Return [x, y] of the center of cell containing provided text 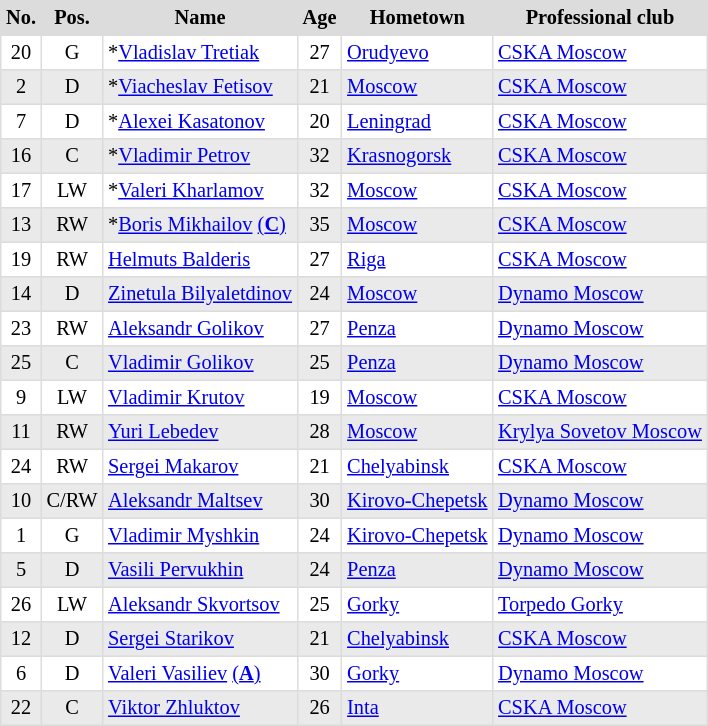
Inta [418, 708]
Hometown [418, 18]
*Vladislav Tretiak [200, 52]
Aleksandr Maltsev [200, 500]
*Alexei Kasatonov [200, 122]
Aleksandr Golikov [200, 328]
Zinetula Bilyaletdinov [200, 294]
Krylya Sovetov Moscow [600, 432]
1 [22, 536]
Vladimir Myshkin [200, 536]
35 [320, 224]
Vladimir Golikov [200, 362]
Yuri Lebedev [200, 432]
Age [320, 18]
Pos. [72, 18]
11 [22, 432]
Vladimir Krutov [200, 398]
Vasili Pervukhin [200, 570]
*Vladimir Petrov [200, 156]
Professional club [600, 18]
23 [22, 328]
12 [22, 638]
2 [22, 86]
17 [22, 190]
Krasnogorsk [418, 156]
Helmuts Balderis [200, 260]
Viktor Zhluktov [200, 708]
Aleksandr Skvortsov [200, 604]
7 [22, 122]
6 [22, 674]
Name [200, 18]
C/RW [72, 500]
13 [22, 224]
No. [22, 18]
Leningrad [418, 122]
Sergei Starikov [200, 638]
22 [22, 708]
5 [22, 570]
Torpedo Gorky [600, 604]
*Boris Mikhailov (C) [200, 224]
28 [320, 432]
Riga [418, 260]
*Valeri Kharlamov [200, 190]
14 [22, 294]
Orudyevo [418, 52]
Sergei Makarov [200, 466]
10 [22, 500]
16 [22, 156]
9 [22, 398]
*Viacheslav Fetisov [200, 86]
Valeri Vasiliev (A) [200, 674]
